Locate the cell with the specified text and output its [x, y] center coordinate. 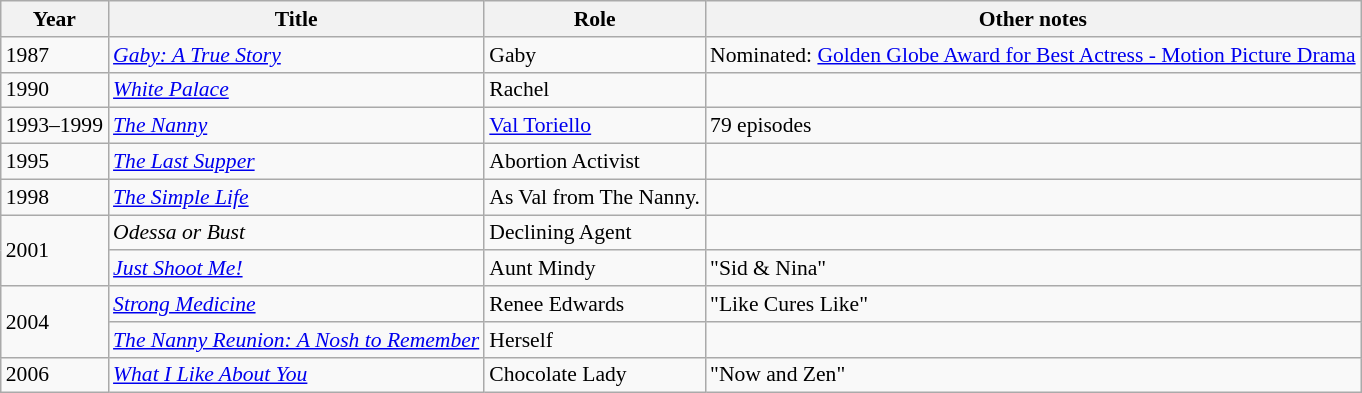
Herself [594, 340]
Just Shoot Me! [296, 269]
Title [296, 19]
1993–1999 [54, 126]
Aunt Mindy [594, 269]
2004 [54, 322]
Year [54, 19]
2001 [54, 250]
1995 [54, 162]
1990 [54, 90]
"Sid & Nina" [1033, 269]
2006 [54, 375]
The Last Supper [296, 162]
Gaby [594, 55]
Renee Edwards [594, 304]
The Nanny Reunion: A Nosh to Remember [296, 340]
Gaby: A True Story [296, 55]
Chocolate Lady [594, 375]
"Like Cures Like" [1033, 304]
Strong Medicine [296, 304]
The Nanny [296, 126]
1987 [54, 55]
Val Toriello [594, 126]
"Now and Zen" [1033, 375]
Declining Agent [594, 233]
Rachel [594, 90]
Role [594, 19]
As Val from The Nanny. [594, 197]
The Simple Life [296, 197]
Odessa or Bust [296, 233]
Nominated: Golden Globe Award for Best Actress - Motion Picture Drama [1033, 55]
1998 [54, 197]
What I Like About You [296, 375]
Abortion Activist [594, 162]
79 episodes [1033, 126]
Other notes [1033, 19]
White Palace [296, 90]
